Pinpoint the cell where the given text exists, returning its [x, y] midpoint coordinate. 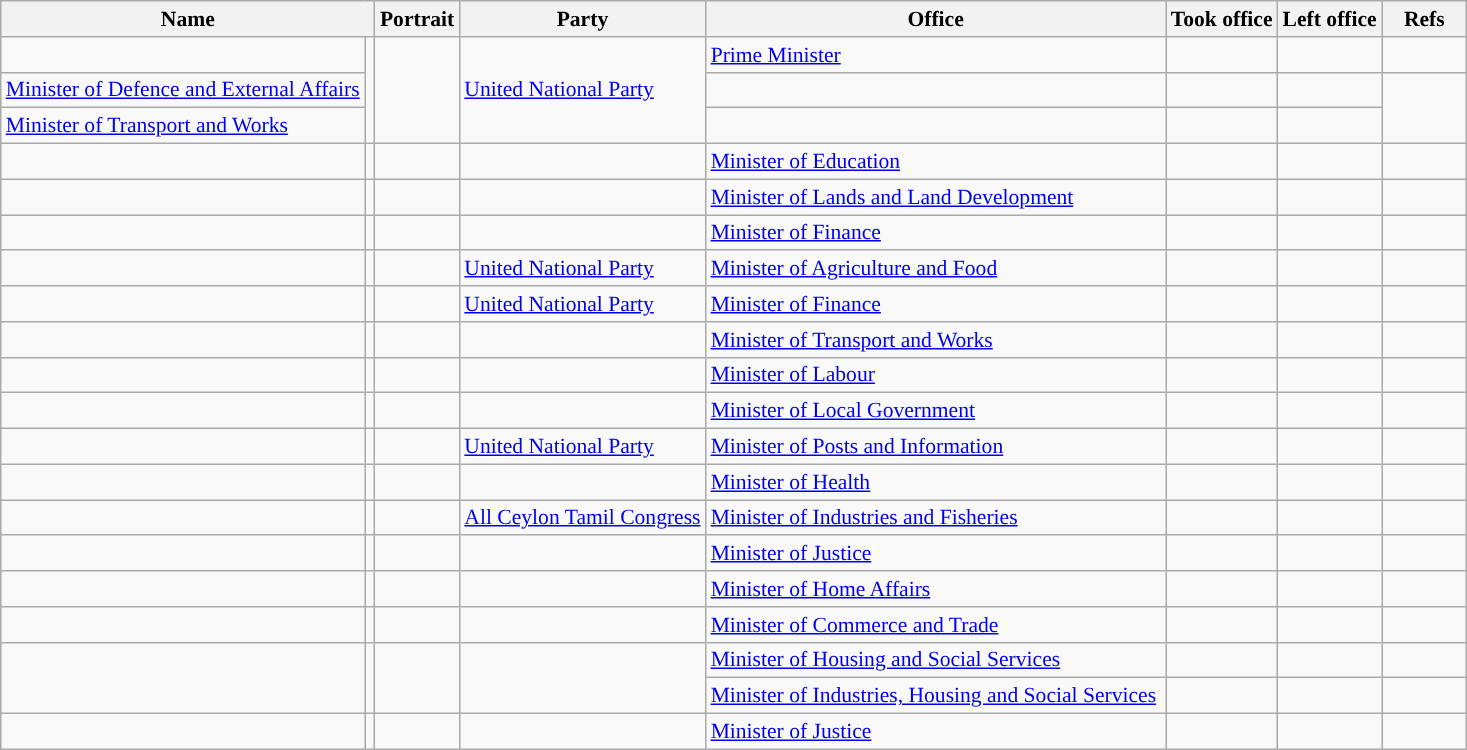
Minister of Housing and Social Services [936, 660]
Left office [1330, 19]
Office [936, 19]
All Ceylon Tamil Congress [582, 518]
Minister of Industries and Fisheries [936, 518]
Minister of Commerce and Trade [936, 625]
Portrait [417, 19]
Minister of Labour [936, 375]
Minister of Lands and Land Development [936, 197]
Name [188, 19]
Minister of Local Government [936, 411]
Minister of Defence and External Affairs [183, 90]
Minister of Industries, Housing and Social Services [936, 696]
Refs [1424, 19]
Party [582, 19]
Took office [1222, 19]
Minister of Home Affairs [936, 589]
Minister of Posts and Information [936, 447]
Prime Minister [936, 55]
Minister of Agriculture and Food [936, 269]
Minister of Health [936, 482]
Minister of Education [936, 162]
